Capture the cell that displays the provided text and extract its (x, y) central coordinate. 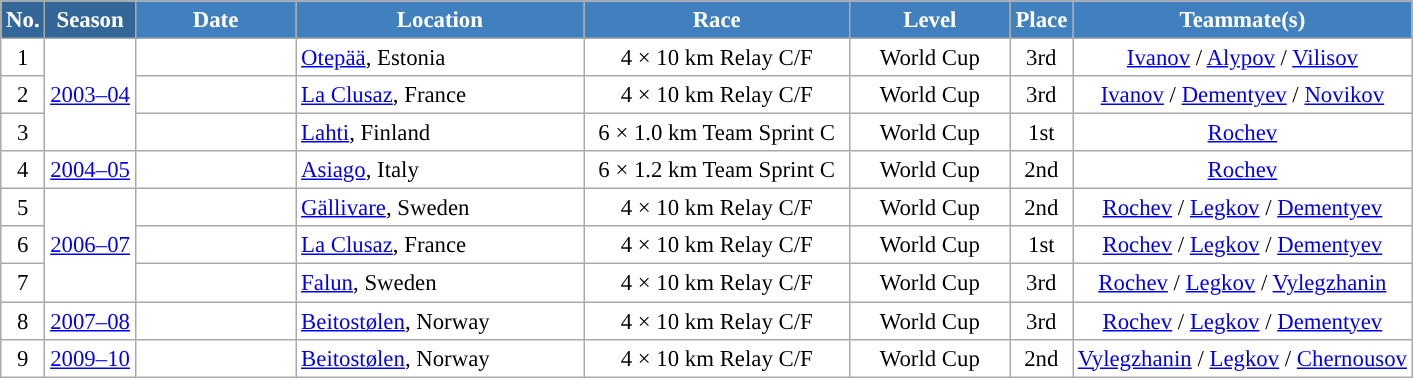
Season (90, 20)
9 (23, 358)
Otepää, Estonia (440, 58)
5 (23, 208)
2007–08 (90, 321)
Race (717, 20)
Location (440, 20)
6 (23, 245)
Teammate(s) (1243, 20)
2004–05 (90, 170)
3 (23, 133)
Ivanov / Dementyev / Novikov (1243, 95)
Gällivare, Sweden (440, 208)
Asiago, Italy (440, 170)
Lahti, Finland (440, 133)
Rochev / Legkov / Vylegzhanin (1243, 283)
1 (23, 58)
6 × 1.0 km Team Sprint C (717, 133)
7 (23, 283)
2003–04 (90, 96)
Level (930, 20)
Place (1041, 20)
2006–07 (90, 246)
2009–10 (90, 358)
Vylegzhanin / Legkov / Chernousov (1243, 358)
8 (23, 321)
2 (23, 95)
Date (216, 20)
6 × 1.2 km Team Sprint C (717, 170)
No. (23, 20)
Ivanov / Alypov / Vilisov (1243, 58)
Falun, Sweden (440, 283)
4 (23, 170)
